For the text-containing cell, return its midpoint in (X, Y) coordinate format. 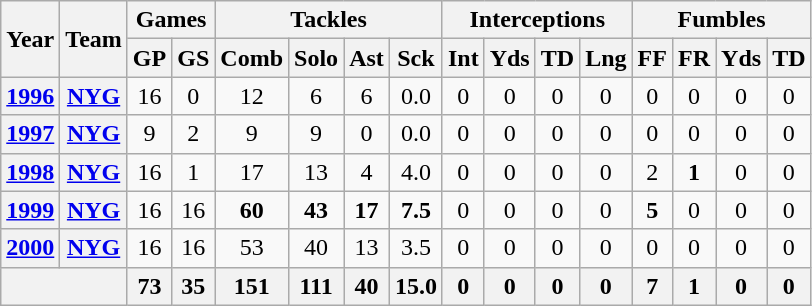
FF (652, 58)
111 (316, 286)
4.0 (416, 172)
53 (252, 248)
7.5 (416, 210)
Tackles (329, 20)
73 (149, 286)
GP (149, 58)
35 (194, 286)
1998 (30, 172)
Team (94, 39)
Lng (606, 58)
Solo (316, 58)
5 (652, 210)
3.5 (416, 248)
GS (194, 58)
12 (252, 96)
Comb (252, 58)
FR (694, 58)
1999 (30, 210)
Interceptions (537, 20)
43 (316, 210)
Int (463, 58)
Games (170, 20)
7 (652, 286)
1997 (30, 134)
60 (252, 210)
15.0 (416, 286)
151 (252, 286)
1996 (30, 96)
Fumbles (722, 20)
4 (367, 172)
Sck (416, 58)
2000 (30, 248)
Ast (367, 58)
Year (30, 39)
